Pinpoint the cell where the given text exists, returning its (x, y) midpoint coordinate. 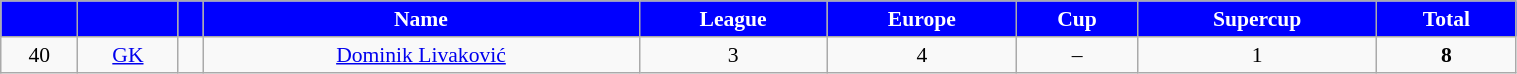
Supercup (1256, 19)
– (1078, 55)
GK (128, 55)
4 (922, 55)
Cup (1078, 19)
Name (422, 19)
League (733, 19)
Total (1446, 19)
40 (40, 55)
8 (1446, 55)
3 (733, 55)
1 (1256, 55)
Europe (922, 19)
Dominik Livaković (422, 55)
